For the text-containing cell, return its midpoint in (X, Y) coordinate format. 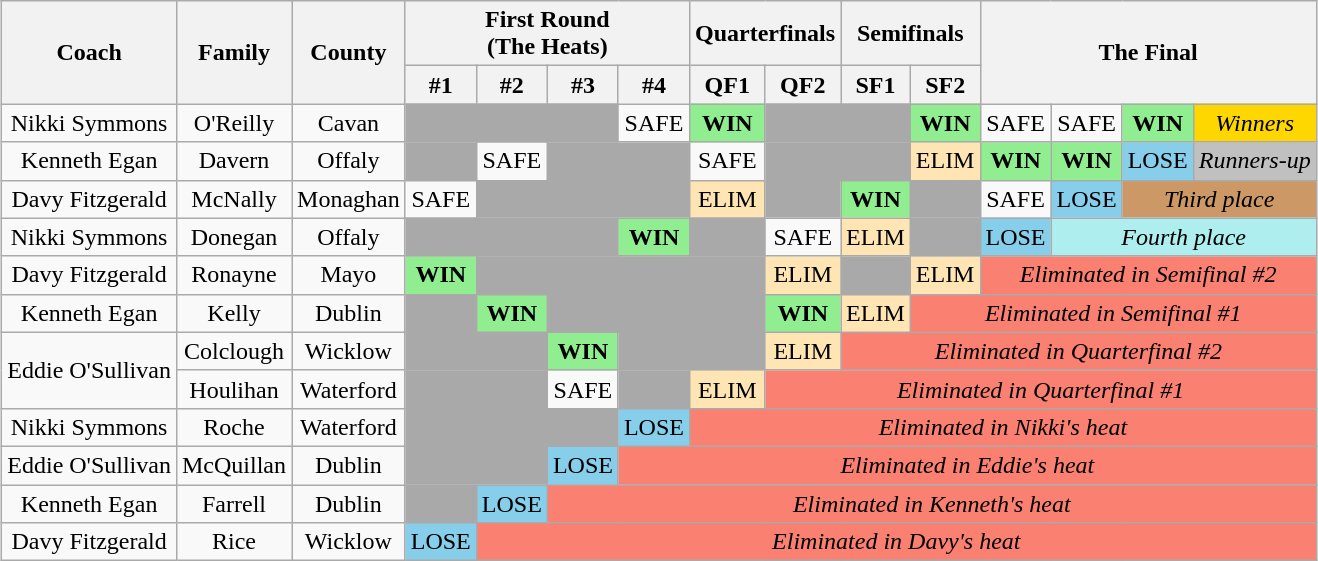
Third place (1219, 199)
#2 (512, 85)
Coach (90, 52)
Rice (234, 542)
First Round(The Heats) (547, 34)
Quarterfinals (764, 34)
SF2 (945, 85)
#3 (582, 85)
O'Reilly (234, 123)
Fourth place (1184, 237)
Eliminated in Quarterfinal #2 (1079, 351)
Roche (234, 427)
Runners-up (1254, 161)
Semifinals (910, 34)
Eliminated in Eddie's heat (967, 465)
Davern (234, 161)
Cavan (349, 123)
Houlihan (234, 389)
Eliminated in Semifinal #1 (1113, 313)
Eliminated in Nikki's heat (1002, 427)
Monaghan (349, 199)
Donegan (234, 237)
SF1 (876, 85)
Winners (1254, 123)
McQuillan (234, 465)
QF1 (727, 85)
Mayo (349, 275)
#1 (440, 85)
Kelly (234, 313)
#4 (654, 85)
Family (234, 52)
Colclough (234, 351)
County (349, 52)
Eliminated in Kenneth's heat (932, 503)
Eliminated in Davy's heat (896, 542)
The Final (1148, 52)
Ronayne (234, 275)
Eliminated in Semifinal #2 (1148, 275)
Farrell (234, 503)
Eliminated in Quarterfinal #1 (1040, 389)
McNally (234, 199)
QF2 (803, 85)
